Locate the cell with the specified text and output its (x, y) center coordinate. 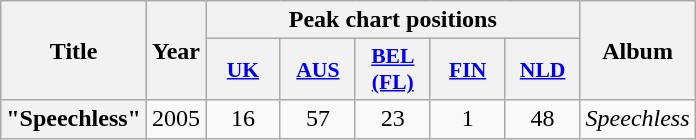
Album (638, 50)
Year (176, 50)
2005 (176, 119)
16 (244, 119)
"Speechless" (74, 119)
48 (542, 119)
Title (74, 50)
23 (392, 119)
NLD (542, 70)
Speechless (638, 119)
UK (244, 70)
AUS (318, 70)
Peak chart positions (394, 20)
BEL(FL) (392, 70)
FIN (468, 70)
1 (468, 119)
57 (318, 119)
